For the text-containing cell, return its midpoint in [x, y] coordinate format. 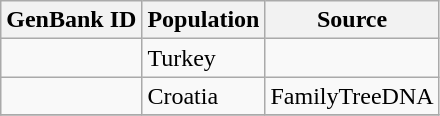
Population [204, 20]
Croatia [204, 96]
GenBank ID [72, 20]
Turkey [204, 58]
FamilyTreeDNA [352, 96]
Source [352, 20]
